Detect which cell encompasses the target text, then output its [X, Y] center coordinate. 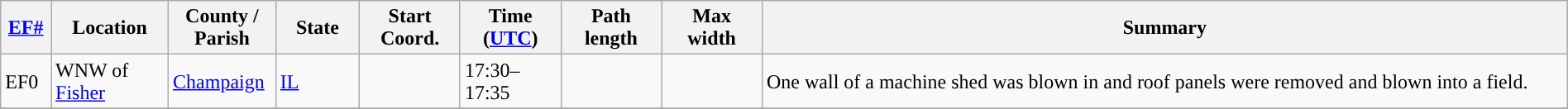
Start Coord. [410, 28]
WNW of Fisher [110, 81]
Path length [611, 28]
EF# [26, 28]
County / Parish [222, 28]
Summary [1164, 28]
Location [110, 28]
IL [318, 81]
Champaign [222, 81]
17:30–17:35 [510, 81]
One wall of a machine shed was blown in and roof panels were removed and blown into a field. [1164, 81]
Max width [712, 28]
State [318, 28]
Time (UTC) [510, 28]
EF0 [26, 81]
